Detect which cell encompasses the target text, then output its [X, Y] center coordinate. 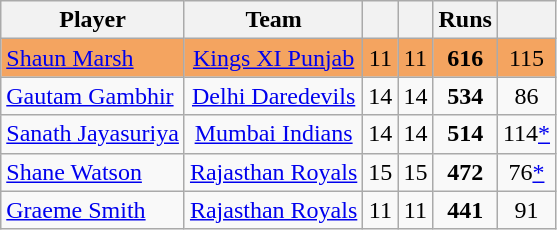
Gautam Gambhir [93, 96]
514 [465, 134]
472 [465, 172]
Graeme Smith [93, 210]
Shane Watson [93, 172]
Sanath Jayasuriya [93, 134]
441 [465, 210]
Runs [465, 20]
91 [526, 210]
Team [273, 20]
114* [526, 134]
616 [465, 58]
Player [93, 20]
Kings XI Punjab [273, 58]
76* [526, 172]
Delhi Daredevils [273, 96]
Mumbai Indians [273, 134]
115 [526, 58]
534 [465, 96]
Shaun Marsh [93, 58]
86 [526, 96]
